Extract the [X, Y] coordinate from the center of the cell holding the provided text.  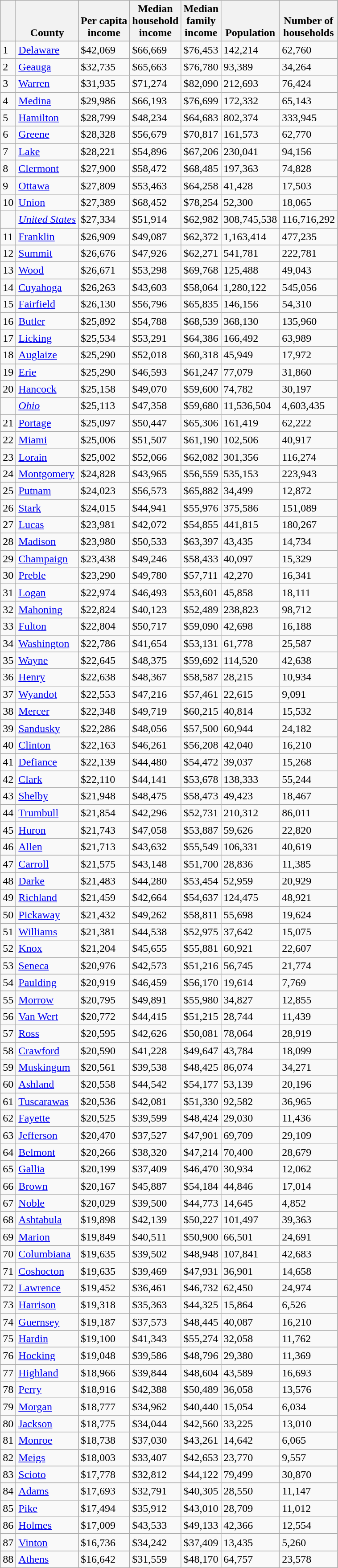
85 [8, 1508]
65 [8, 1169]
$38,320 [155, 1152]
58 [8, 1050]
$59,090 [201, 626]
$20,167 [104, 1186]
6,034 [309, 1407]
68 [8, 1220]
$55,549 [201, 847]
Harrison [47, 1305]
$51,700 [201, 864]
Morgan [47, 1407]
49,423 [251, 796]
$52,066 [155, 457]
$42,664 [155, 898]
$82,090 [201, 84]
102,506 [251, 440]
98,712 [309, 610]
42,040 [251, 745]
29,109 [309, 1135]
10,934 [309, 677]
Number ofhouseholds [309, 21]
26 [8, 508]
$49,087 [155, 237]
64 [8, 1152]
$20,595 [104, 1033]
$37,573 [155, 1322]
166,492 [251, 338]
$21,575 [104, 864]
$31,559 [155, 1559]
19,614 [251, 983]
33,225 [251, 1424]
$47,214 [201, 1152]
38 [8, 711]
Wayne [47, 660]
39,363 [309, 1220]
146,156 [251, 304]
$50,447 [155, 423]
$26,671 [104, 270]
48 [8, 881]
67 [8, 1203]
$20,772 [104, 1016]
24,182 [309, 728]
10 [8, 202]
29,380 [251, 1356]
$56,796 [155, 304]
$58,433 [201, 559]
Hardin [47, 1339]
15,268 [309, 762]
$20,470 [104, 1135]
$33,407 [155, 1457]
$48,796 [201, 1356]
11,762 [309, 1339]
116,716,292 [309, 219]
28,709 [251, 1508]
93,389 [251, 67]
$32,812 [155, 1474]
22 [8, 440]
86 [8, 1525]
$19,048 [104, 1356]
28,744 [251, 1016]
$43,261 [201, 1441]
$68,539 [201, 321]
$46,459 [155, 983]
74,782 [251, 389]
61,778 [251, 643]
$42,573 [155, 966]
$18,777 [104, 1407]
Greene [47, 135]
94,156 [309, 151]
11,439 [309, 1016]
Fairfield [47, 304]
14,645 [251, 1203]
63,989 [309, 338]
51 [8, 932]
$48,475 [155, 796]
$39,599 [155, 1118]
$66,193 [155, 101]
$55,980 [201, 999]
46 [8, 847]
$53,131 [201, 643]
62,222 [309, 423]
$58,472 [155, 168]
151,089 [309, 508]
82 [8, 1457]
$22,348 [104, 711]
333,945 [309, 118]
County [47, 21]
39 [8, 728]
17,503 [309, 185]
161,573 [251, 135]
$25,158 [104, 389]
65,143 [309, 101]
$42,560 [201, 1424]
$20,029 [104, 1203]
66 [8, 1186]
$40,305 [201, 1491]
Trumbull [47, 813]
$44,542 [155, 1085]
$58,811 [201, 915]
$53,601 [201, 593]
$46,470 [201, 1169]
$47,926 [155, 254]
Mahoning [47, 610]
$41,343 [155, 1339]
Perry [47, 1390]
Population [251, 21]
Geauga [47, 67]
19,624 [309, 915]
34,264 [309, 67]
Medianhouseholdincome [155, 21]
161,419 [251, 423]
78,064 [251, 1033]
11,369 [309, 1356]
$57,500 [201, 728]
$57,711 [201, 576]
60,944 [251, 728]
Noble [47, 1203]
8 [8, 168]
$42,069 [104, 50]
22,607 [309, 949]
9,557 [309, 1457]
$56,208 [201, 745]
$20,590 [104, 1050]
Highland [47, 1373]
$27,809 [104, 185]
$47,216 [155, 694]
$29,986 [104, 101]
$49,070 [155, 389]
43,589 [251, 1373]
Butler [47, 321]
$21,713 [104, 847]
$44,122 [201, 1474]
4,603,435 [309, 406]
69,709 [251, 1135]
$35,363 [155, 1305]
71 [8, 1271]
$20,266 [104, 1152]
$44,773 [201, 1203]
$22,286 [104, 728]
$39,500 [155, 1203]
Fayette [47, 1118]
29 [8, 559]
12 [8, 254]
32,058 [251, 1339]
$44,941 [155, 508]
$20,919 [104, 983]
15 [8, 304]
77,079 [251, 372]
Belmont [47, 1152]
$16,642 [104, 1559]
76 [8, 1356]
14 [8, 287]
87 [8, 1542]
79,499 [251, 1474]
135,960 [309, 321]
Clark [47, 779]
79 [8, 1407]
$39,469 [155, 1271]
$22,110 [104, 779]
5,260 [309, 1542]
59 [8, 1068]
$53,298 [155, 270]
$66,669 [155, 50]
53,139 [251, 1085]
36,901 [251, 1271]
$45,655 [155, 949]
$32,735 [104, 67]
$40,123 [155, 610]
Montgomery [47, 474]
$25,097 [104, 423]
$28,799 [104, 118]
$63,397 [201, 542]
Henry [47, 677]
Hamilton [47, 118]
$43,632 [155, 847]
88 [8, 1559]
$46,593 [155, 372]
11,147 [309, 1491]
$54,472 [201, 762]
477,235 [309, 237]
535,153 [251, 474]
21 [8, 423]
84 [8, 1491]
15,075 [309, 932]
16,693 [309, 1373]
Wood [47, 270]
$21,381 [104, 932]
$34,242 [155, 1542]
$24,828 [104, 474]
$46,493 [155, 593]
15,054 [251, 1407]
$54,177 [201, 1085]
$49,262 [155, 915]
$65,306 [201, 423]
$25,006 [104, 440]
Fulton [47, 626]
56 [8, 1016]
Muskingum [47, 1068]
$57,461 [201, 694]
$71,274 [155, 84]
$35,912 [155, 1508]
238,823 [251, 610]
22,820 [309, 830]
Monroe [47, 1441]
$64,258 [201, 185]
45,858 [251, 593]
4 [8, 101]
Madison [47, 542]
17,972 [309, 355]
$48,425 [201, 1068]
$23,290 [104, 576]
$27,334 [104, 219]
7,769 [309, 983]
13,010 [309, 1424]
$23,980 [104, 542]
Defiance [47, 762]
212,693 [251, 84]
Jefferson [47, 1135]
44 [8, 813]
1,163,414 [251, 237]
$61,247 [201, 372]
55,698 [251, 915]
Pickaway [47, 915]
Ottawa [47, 185]
301,356 [251, 457]
$22,139 [104, 762]
36,965 [309, 1101]
$62,982 [201, 219]
43,784 [251, 1050]
$48,234 [155, 118]
23,578 [309, 1559]
$40,511 [155, 1237]
86,074 [251, 1068]
$22,163 [104, 745]
142,214 [251, 50]
$59,600 [201, 389]
$20,536 [104, 1101]
$21,483 [104, 881]
$39,538 [155, 1068]
12,554 [309, 1525]
Van Wert [47, 1016]
80 [8, 1424]
62,450 [251, 1288]
$64,683 [201, 118]
Lucas [47, 525]
83 [8, 1474]
$53,454 [201, 881]
$54,855 [201, 525]
$67,206 [201, 151]
11,385 [309, 864]
$58,473 [201, 796]
30 [8, 576]
60 [8, 1085]
Cuyahoga [47, 287]
$60,215 [201, 711]
$32,791 [155, 1491]
$19,849 [104, 1237]
$24,023 [104, 491]
$48,056 [155, 728]
42,366 [251, 1525]
48,921 [309, 898]
$39,844 [155, 1373]
$43,010 [201, 1508]
$50,717 [155, 626]
Paulding [47, 983]
$26,130 [104, 304]
$25,002 [104, 457]
$39,586 [155, 1356]
$56,679 [155, 135]
Miami [47, 440]
78 [8, 1390]
41,428 [251, 185]
223,943 [309, 474]
30,934 [251, 1169]
$36,461 [155, 1288]
$52,731 [201, 813]
Sandusky [47, 728]
42,683 [309, 1254]
70 [8, 1254]
74,828 [309, 168]
Clinton [47, 745]
34,827 [251, 999]
197,363 [251, 168]
$65,835 [201, 304]
Delaware [47, 50]
Portage [47, 423]
$51,914 [155, 219]
$49,246 [155, 559]
545,056 [309, 287]
Washington [47, 643]
$41,654 [155, 643]
$37,527 [155, 1135]
49 [8, 898]
36,058 [251, 1390]
$48,424 [201, 1118]
$78,254 [201, 202]
Ross [47, 1033]
$18,775 [104, 1424]
32 [8, 610]
$22,638 [104, 677]
180,267 [309, 525]
9,091 [309, 694]
52,959 [251, 881]
$17,778 [104, 1474]
$60,318 [201, 355]
$48,367 [155, 677]
37,642 [251, 932]
24,974 [309, 1288]
$48,948 [201, 1254]
37 [8, 694]
$40,440 [201, 1407]
76,424 [309, 84]
$55,976 [201, 508]
2 [8, 67]
124,475 [251, 898]
$42,653 [201, 1457]
Per capitaincome [104, 21]
$55,881 [201, 949]
16 [8, 321]
34,499 [251, 491]
$47,058 [155, 830]
107,841 [251, 1254]
55 [8, 999]
7 [8, 151]
$76,780 [201, 67]
43,435 [251, 542]
45,949 [251, 355]
60,921 [251, 949]
28,550 [251, 1491]
$52,018 [155, 355]
11 [8, 237]
11,536,504 [251, 406]
12,855 [309, 999]
81 [8, 1441]
54 [8, 983]
$21,743 [104, 830]
$31,935 [104, 84]
39,037 [251, 762]
$50,900 [201, 1237]
$76,453 [201, 50]
$16,736 [104, 1542]
5 [8, 118]
72 [8, 1288]
Wyandot [47, 694]
9 [8, 185]
$44,538 [155, 932]
22,615 [251, 694]
138,333 [251, 779]
$48,375 [155, 660]
4,852 [309, 1203]
Preble [47, 576]
172,332 [251, 101]
Pike [47, 1508]
$51,507 [155, 440]
29,030 [251, 1118]
$20,558 [104, 1085]
Medina [47, 101]
$19,452 [104, 1288]
Darke [47, 881]
Jackson [47, 1424]
Morrow [47, 999]
20,929 [309, 881]
18,467 [309, 796]
52,300 [251, 202]
Hancock [47, 389]
43 [8, 796]
42,270 [251, 576]
$21,948 [104, 796]
$23,438 [104, 559]
75 [8, 1339]
$22,824 [104, 610]
$18,003 [104, 1457]
19 [8, 372]
$28,328 [104, 135]
$47,901 [201, 1135]
$23,981 [104, 525]
49,043 [309, 270]
Crawford [47, 1050]
$20,795 [104, 999]
$49,647 [201, 1050]
$51,215 [201, 1016]
40,087 [251, 1322]
$50,533 [155, 542]
Logan [47, 593]
24,691 [309, 1237]
368,130 [251, 321]
14,642 [251, 1441]
Brown [47, 1186]
30,197 [309, 389]
$54,896 [155, 151]
$53,678 [201, 779]
$44,141 [155, 779]
$47,931 [201, 1271]
$42,072 [155, 525]
$53,291 [155, 338]
222,781 [309, 254]
$26,909 [104, 237]
$55,274 [201, 1339]
42,638 [309, 660]
$49,719 [155, 711]
28,679 [309, 1152]
$34,962 [155, 1407]
Holmes [47, 1525]
25,587 [309, 643]
$65,663 [155, 67]
70,400 [251, 1152]
$58,587 [201, 677]
$51,216 [201, 966]
Adams [47, 1491]
$21,459 [104, 898]
73 [8, 1305]
18,111 [309, 593]
$47,358 [155, 406]
$54,184 [201, 1186]
28,919 [309, 1033]
$18,916 [104, 1390]
13,576 [309, 1390]
Auglaize [47, 355]
$34,044 [155, 1424]
69 [8, 1237]
$42,296 [155, 813]
Lake [47, 151]
92,582 [251, 1101]
Erie [47, 372]
Seneca [47, 966]
$48,445 [201, 1322]
$42,139 [155, 1220]
Medianfamilyincome [201, 21]
34 [8, 643]
Stark [47, 508]
$19,100 [104, 1339]
17 [8, 338]
$22,804 [104, 626]
6,526 [309, 1305]
42,698 [251, 626]
$64,386 [201, 338]
Ashland [47, 1085]
27 [8, 525]
$50,081 [201, 1033]
Ohio [47, 406]
$56,573 [155, 491]
14,734 [309, 542]
$20,976 [104, 966]
$20,525 [104, 1118]
$22,974 [104, 593]
$25,113 [104, 406]
62,770 [309, 135]
20,196 [309, 1085]
Warren [47, 84]
$69,768 [201, 270]
18 [8, 355]
$52,489 [201, 610]
Putnam [47, 491]
77 [8, 1373]
Clermont [47, 168]
28,215 [251, 677]
106,331 [251, 847]
62,760 [309, 50]
Guernsey [47, 1322]
$62,082 [201, 457]
Columbiana [47, 1254]
$25,892 [104, 321]
11,436 [309, 1118]
41 [8, 762]
Marion [47, 1237]
$59,692 [201, 660]
15,329 [309, 559]
125,488 [251, 270]
$27,389 [104, 202]
23 [8, 457]
$48,170 [201, 1559]
$37,030 [155, 1441]
Tuscarawas [47, 1101]
12,062 [309, 1169]
$54,788 [155, 321]
20 [8, 389]
$22,645 [104, 660]
Carroll [47, 864]
$26,676 [104, 254]
$17,693 [104, 1491]
$48,604 [201, 1373]
Vinton [47, 1542]
Summit [47, 254]
$56,559 [201, 474]
$20,199 [104, 1169]
$21,854 [104, 813]
Knox [47, 949]
56,745 [251, 966]
$54,637 [201, 898]
$43,603 [155, 287]
Champaign [47, 559]
$21,432 [104, 915]
$50,489 [201, 1390]
116,274 [309, 457]
$51,330 [201, 1101]
Richland [47, 898]
$43,148 [155, 864]
$28,221 [104, 151]
Licking [47, 338]
$44,325 [201, 1305]
$18,738 [104, 1441]
28,836 [251, 864]
86,011 [309, 813]
$44,415 [155, 1016]
23,770 [251, 1457]
$39,502 [155, 1254]
17,014 [309, 1186]
1 [8, 50]
35 [8, 660]
210,312 [251, 813]
44,846 [251, 1186]
$52,975 [201, 932]
$45,887 [155, 1186]
25 [8, 491]
Athens [47, 1559]
$17,009 [104, 1525]
$49,891 [155, 999]
$49,780 [155, 576]
114,520 [251, 660]
Hocking [47, 1356]
$43,965 [155, 474]
$61,190 [201, 440]
Gallia [47, 1169]
64,757 [251, 1559]
1,280,122 [251, 287]
$25,534 [104, 338]
$22,553 [104, 694]
$68,452 [155, 202]
66,501 [251, 1237]
$56,170 [201, 983]
15,532 [309, 711]
Lawrence [47, 1288]
6,065 [309, 1441]
$59,680 [201, 406]
$44,280 [155, 881]
42 [8, 779]
18,065 [309, 202]
24 [8, 474]
30,870 [309, 1474]
36 [8, 677]
45 [8, 830]
Mercer [47, 711]
$19,318 [104, 1305]
$70,817 [201, 135]
18,099 [309, 1050]
59,626 [251, 830]
40,814 [251, 711]
$53,887 [201, 830]
$58,064 [201, 287]
Shelby [47, 796]
40,097 [251, 559]
308,745,538 [251, 219]
3 [8, 84]
$21,204 [104, 949]
13 [8, 270]
63 [8, 1135]
$44,480 [155, 762]
34,271 [309, 1068]
$46,732 [201, 1288]
55,244 [309, 779]
50 [8, 915]
$27,900 [104, 168]
101,497 [251, 1220]
Huron [47, 830]
53 [8, 966]
$62,271 [201, 254]
33 [8, 626]
375,586 [251, 508]
$42,388 [155, 1390]
$24,015 [104, 508]
$68,485 [201, 168]
$26,263 [104, 287]
40 [8, 745]
$19,187 [104, 1322]
$19,898 [104, 1220]
47 [8, 864]
54,310 [309, 304]
$46,261 [155, 745]
$62,372 [201, 237]
31,860 [309, 372]
62 [8, 1118]
Williams [47, 932]
$22,786 [104, 643]
13,435 [251, 1542]
52 [8, 949]
541,781 [251, 254]
74 [8, 1322]
11,012 [309, 1508]
Union [47, 202]
15,864 [251, 1305]
$17,494 [104, 1508]
$49,133 [201, 1525]
$42,626 [155, 1033]
$42,081 [155, 1101]
31 [8, 593]
United States [47, 219]
$50,227 [201, 1220]
21,774 [309, 966]
$43,533 [155, 1525]
28 [8, 542]
Ashtabula [47, 1220]
Lorain [47, 457]
Scioto [47, 1474]
$41,228 [155, 1050]
Allen [47, 847]
$76,699 [201, 101]
12,872 [309, 491]
$65,882 [201, 491]
14,658 [309, 1271]
230,041 [251, 151]
Coshocton [47, 1271]
Franklin [47, 237]
$53,463 [155, 185]
61 [8, 1101]
$18,966 [104, 1373]
6 [8, 135]
57 [8, 1033]
16,341 [309, 576]
802,374 [251, 118]
40,619 [309, 847]
Meigs [47, 1457]
$20,561 [104, 1068]
40,917 [309, 440]
441,815 [251, 525]
16,188 [309, 626]
